Pinpoint the cell where the given text exists, returning its (X, Y) midpoint coordinate. 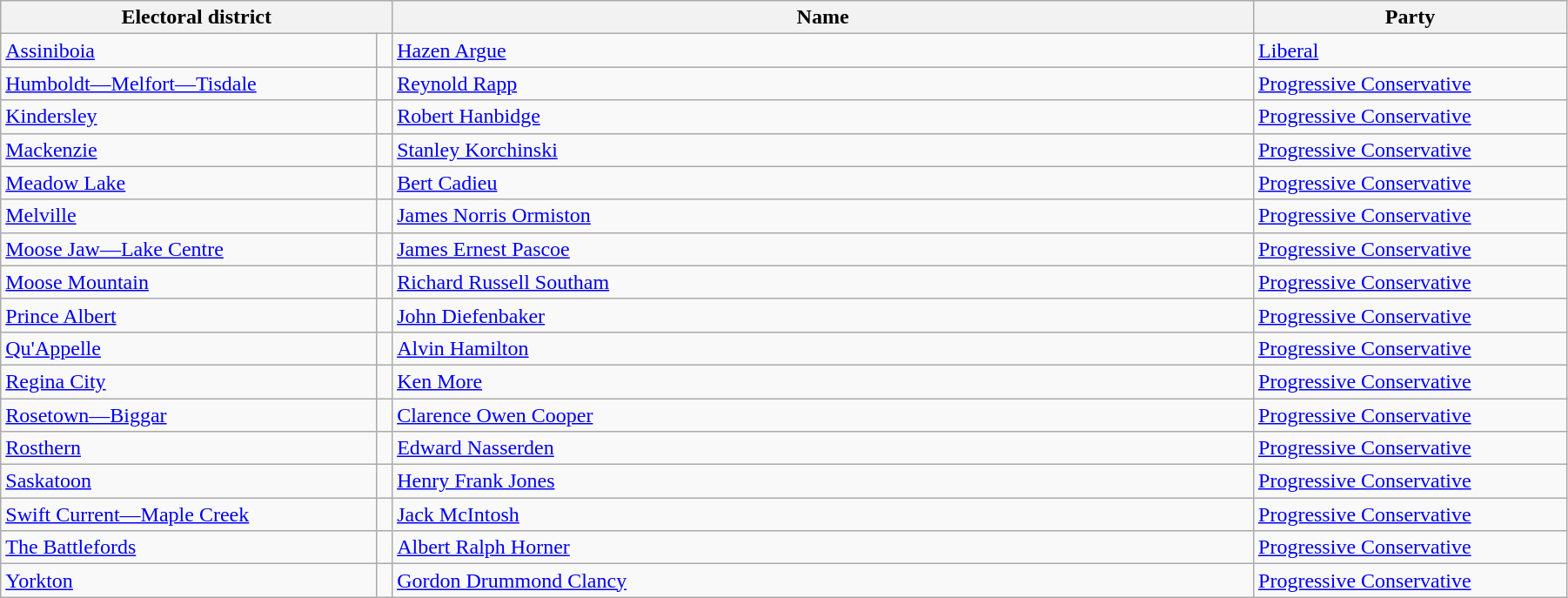
Ken More (823, 381)
Saskatoon (189, 481)
Rosthern (189, 448)
Electoral district (197, 17)
Name (823, 17)
Rosetown—Biggar (189, 415)
Gordon Drummond Clancy (823, 581)
Clarence Owen Cooper (823, 415)
Henry Frank Jones (823, 481)
Yorkton (189, 581)
Mackenzie (189, 150)
Moose Jaw—Lake Centre (189, 249)
Meadow Lake (189, 183)
Stanley Korchinski (823, 150)
Alvin Hamilton (823, 348)
The Battlefords (189, 548)
Edward Nasserden (823, 448)
Melville (189, 216)
Albert Ralph Horner (823, 548)
James Ernest Pascoe (823, 249)
John Diefenbaker (823, 315)
Reynold Rapp (823, 84)
Robert Hanbidge (823, 117)
James Norris Ormiston (823, 216)
Assiniboia (189, 50)
Party (1411, 17)
Moose Mountain (189, 282)
Swift Current—Maple Creek (189, 514)
Jack McIntosh (823, 514)
Prince Albert (189, 315)
Regina City (189, 381)
Hazen Argue (823, 50)
Qu'Appelle (189, 348)
Kindersley (189, 117)
Bert Cadieu (823, 183)
Humboldt—Melfort—Tisdale (189, 84)
Richard Russell Southam (823, 282)
Liberal (1411, 50)
